Extract the [x, y] coordinate from the center of the cell holding the provided text.  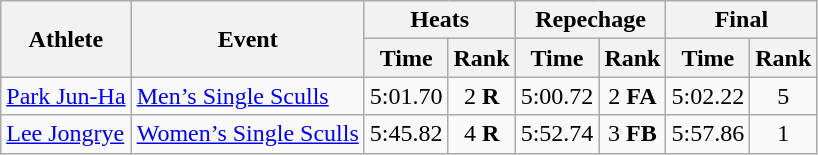
Heats [440, 20]
2 R [482, 96]
5:01.70 [406, 96]
5:00.72 [557, 96]
5:02.22 [708, 96]
Women’s Single Sculls [248, 134]
5:57.86 [708, 134]
Park Jun-Ha [66, 96]
Men’s Single Sculls [248, 96]
Repechage [590, 20]
Event [248, 39]
3 FB [632, 134]
2 FA [632, 96]
5:45.82 [406, 134]
Final [742, 20]
1 [784, 134]
Lee Jongrye [66, 134]
5:52.74 [557, 134]
Athlete [66, 39]
4 R [482, 134]
5 [784, 96]
